Detect which cell encompasses the target text, then output its (X, Y) center coordinate. 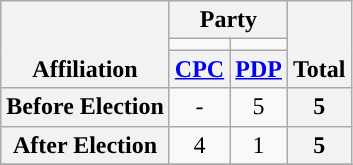
Before Election (86, 107)
Party (228, 20)
Total (319, 44)
- (199, 107)
1 (259, 145)
Affiliation (86, 44)
CPC (199, 69)
PDP (259, 69)
After Election (86, 145)
4 (199, 145)
